Detect which cell encompasses the target text, then output its [X, Y] center coordinate. 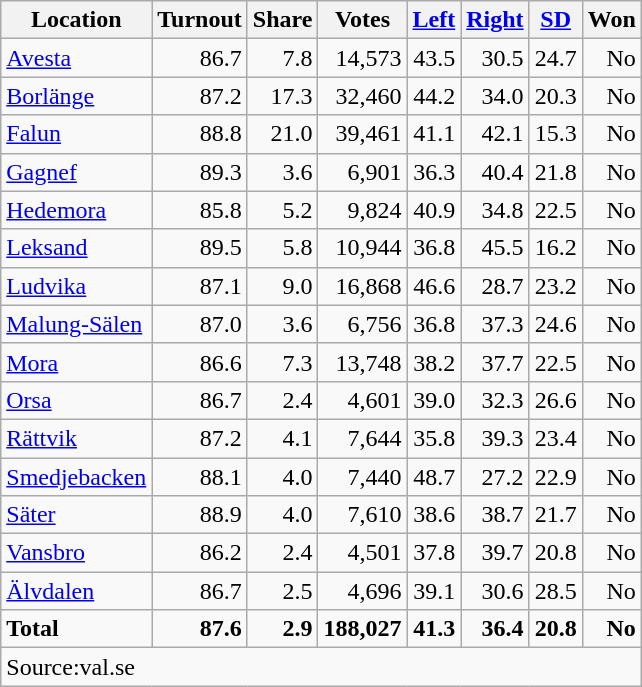
6,901 [362, 172]
Säter [76, 515]
16,868 [362, 286]
44.2 [434, 96]
27.2 [495, 477]
21.0 [282, 134]
23.2 [556, 286]
35.8 [434, 438]
9.0 [282, 286]
Votes [362, 20]
16.2 [556, 248]
2.9 [282, 629]
26.6 [556, 400]
24.6 [556, 324]
9,824 [362, 210]
39,461 [362, 134]
89.3 [200, 172]
30.5 [495, 58]
Ludvika [76, 286]
89.5 [200, 248]
32,460 [362, 96]
Avesta [76, 58]
4,696 [362, 591]
38.2 [434, 362]
Orsa [76, 400]
40.9 [434, 210]
85.8 [200, 210]
10,944 [362, 248]
46.6 [434, 286]
Vansbro [76, 553]
7,440 [362, 477]
28.7 [495, 286]
Mora [76, 362]
20.3 [556, 96]
15.3 [556, 134]
Malung-Sälen [76, 324]
86.2 [200, 553]
41.3 [434, 629]
Turnout [200, 20]
39.0 [434, 400]
21.7 [556, 515]
43.5 [434, 58]
41.1 [434, 134]
Falun [76, 134]
38.6 [434, 515]
87.1 [200, 286]
45.5 [495, 248]
Smedjebacken [76, 477]
Location [76, 20]
88.8 [200, 134]
Share [282, 20]
Älvdalen [76, 591]
30.6 [495, 591]
42.1 [495, 134]
Borlänge [76, 96]
87.6 [200, 629]
23.4 [556, 438]
32.3 [495, 400]
7,644 [362, 438]
39.7 [495, 553]
5.2 [282, 210]
Source:val.se [322, 667]
37.8 [434, 553]
39.3 [495, 438]
17.3 [282, 96]
13,748 [362, 362]
Won [612, 20]
188,027 [362, 629]
4.1 [282, 438]
7.8 [282, 58]
7.3 [282, 362]
88.9 [200, 515]
7,610 [362, 515]
14,573 [362, 58]
22.9 [556, 477]
28.5 [556, 591]
88.1 [200, 477]
34.0 [495, 96]
39.1 [434, 591]
Left [434, 20]
40.4 [495, 172]
SD [556, 20]
86.6 [200, 362]
Right [495, 20]
Total [76, 629]
5.8 [282, 248]
2.5 [282, 591]
4,601 [362, 400]
4,501 [362, 553]
36.4 [495, 629]
36.3 [434, 172]
37.3 [495, 324]
87.0 [200, 324]
34.8 [495, 210]
Gagnef [76, 172]
Leksand [76, 248]
Rättvik [76, 438]
Hedemora [76, 210]
38.7 [495, 515]
21.8 [556, 172]
6,756 [362, 324]
24.7 [556, 58]
37.7 [495, 362]
48.7 [434, 477]
